Return the [x, y] coordinate for the center point of the cell that contains the specified text.  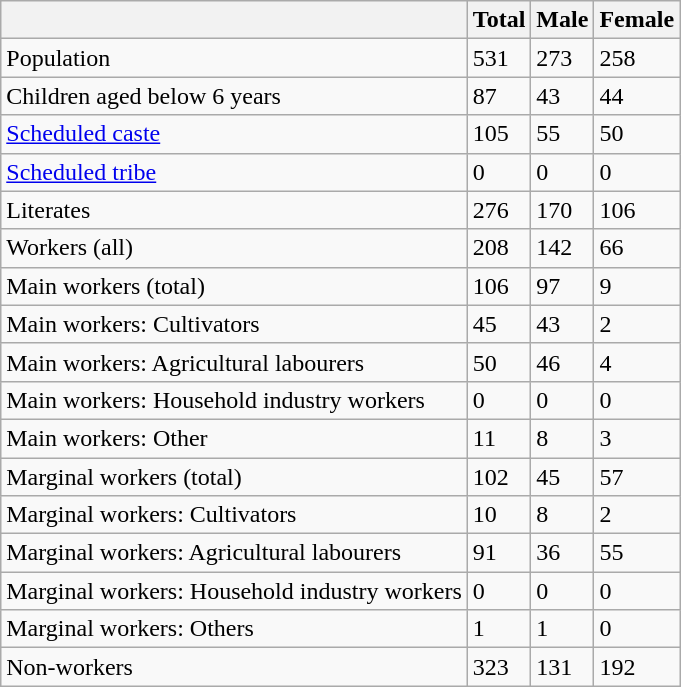
Marginal workers: Cultivators [234, 515]
192 [637, 667]
Male [562, 20]
Main workers: Cultivators [234, 324]
46 [562, 362]
Marginal workers: Others [234, 629]
11 [499, 438]
Literates [234, 210]
Scheduled tribe [234, 172]
131 [562, 667]
Main workers: Household industry workers [234, 400]
Marginal workers (total) [234, 477]
91 [499, 553]
Scheduled caste [234, 134]
Main workers: Agricultural labourers [234, 362]
102 [499, 477]
44 [637, 96]
97 [562, 286]
Total [499, 20]
Children aged below 6 years [234, 96]
87 [499, 96]
Marginal workers: Household industry workers [234, 591]
323 [499, 667]
36 [562, 553]
9 [637, 286]
Female [637, 20]
170 [562, 210]
531 [499, 58]
273 [562, 58]
Non-workers [234, 667]
Workers (all) [234, 248]
208 [499, 248]
10 [499, 515]
Main workers (total) [234, 286]
57 [637, 477]
66 [637, 248]
276 [499, 210]
Population [234, 58]
Marginal workers: Agricultural labourers [234, 553]
142 [562, 248]
4 [637, 362]
105 [499, 134]
3 [637, 438]
Main workers: Other [234, 438]
258 [637, 58]
